Identify which cell holds the provided text, then report its (X, Y) central coordinate. 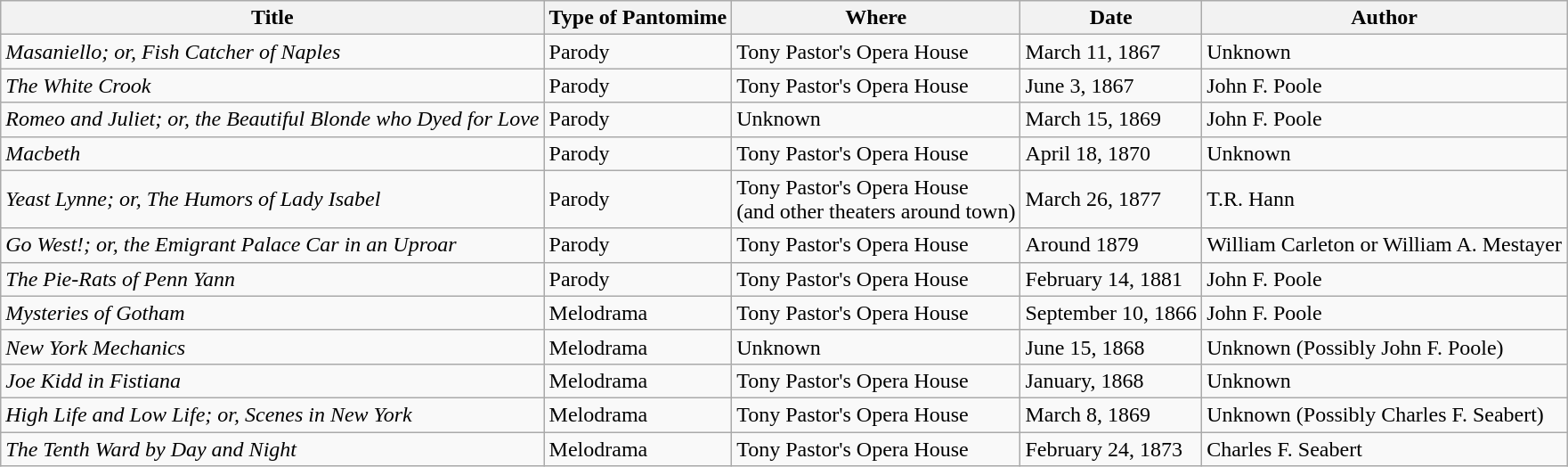
Tony Pastor's Opera House(and other theaters around town) (876, 200)
Unknown (Possibly John F. Poole) (1385, 347)
Yeast Lynne; or, The Humors of Lady Isabel (272, 200)
The White Crook (272, 86)
T.R. Hann (1385, 200)
April 18, 1870 (1111, 153)
Joe Kidd in Fistiana (272, 381)
March 8, 1869 (1111, 414)
Around 1879 (1111, 245)
Mysteries of Gotham (272, 313)
Charles F. Seabert (1385, 448)
Unknown (Possibly Charles F. Seabert) (1385, 414)
February 14, 1881 (1111, 279)
Type of Pantomime (638, 18)
March 26, 1877 (1111, 200)
Date (1111, 18)
March 15, 1869 (1111, 119)
Title (272, 18)
High Life and Low Life; or, Scenes in New York (272, 414)
The Tenth Ward by Day and Night (272, 448)
Go West!; or, the Emigrant Palace Car in an Uproar (272, 245)
William Carleton or William A. Mestayer (1385, 245)
March 11, 1867 (1111, 52)
Where (876, 18)
Masaniello; or, Fish Catcher of Naples (272, 52)
The Pie-Rats of Penn Yann (272, 279)
Author (1385, 18)
January, 1868 (1111, 381)
September 10, 1866 (1111, 313)
June 3, 1867 (1111, 86)
Macbeth (272, 153)
June 15, 1868 (1111, 347)
February 24, 1873 (1111, 448)
New York Mechanics (272, 347)
Romeo and Juliet; or, the Beautiful Blonde who Dyed for Love (272, 119)
